Provide the (x, y) coordinate of the cell's center where the given text is located.  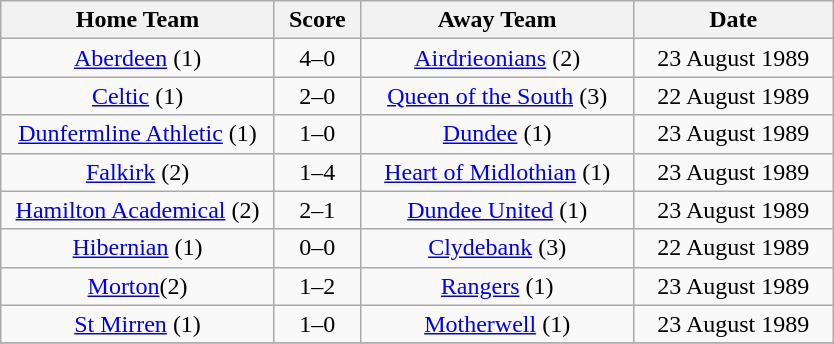
Falkirk (2) (138, 172)
Home Team (138, 20)
St Mirren (1) (138, 324)
Score (317, 20)
Airdrieonians (2) (497, 58)
Date (734, 20)
Queen of the South (3) (497, 96)
Hibernian (1) (138, 248)
Heart of Midlothian (1) (497, 172)
Dundee (1) (497, 134)
2–0 (317, 96)
0–0 (317, 248)
Celtic (1) (138, 96)
1–4 (317, 172)
Dundee United (1) (497, 210)
4–0 (317, 58)
Away Team (497, 20)
Clydebank (3) (497, 248)
1–2 (317, 286)
Morton(2) (138, 286)
Motherwell (1) (497, 324)
Dunfermline Athletic (1) (138, 134)
Hamilton Academical (2) (138, 210)
2–1 (317, 210)
Aberdeen (1) (138, 58)
Rangers (1) (497, 286)
